Capture the cell that displays the provided text and extract its [X, Y] central coordinate. 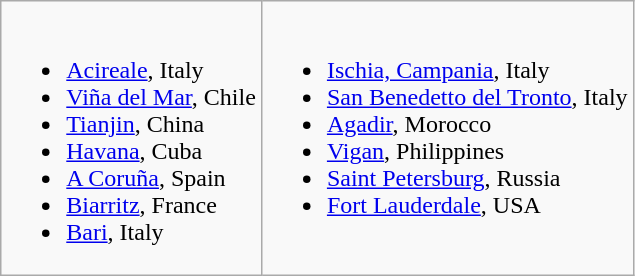
Acireale, Italy Viña del Mar, Chile Tianjin, China Havana, Cuba A Coruña, Spain Biarritz, France Bari, Italy [132, 138]
Ischia, Campania, Italy San Benedetto del Tronto, Italy Agadir, Morocco Vigan, Philippines Saint Petersburg, Russia Fort Lauderdale, USA [447, 138]
